Scan for the cell matching the given text and deliver its [x, y] coordinate at center. 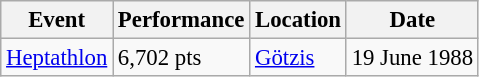
Date [412, 20]
Performance [182, 20]
Event [57, 20]
Location [298, 20]
19 June 1988 [412, 58]
Heptathlon [57, 58]
6,702 pts [182, 58]
Götzis [298, 58]
